Find where the given text appears and provide that cell's center as (x, y) coordinate. 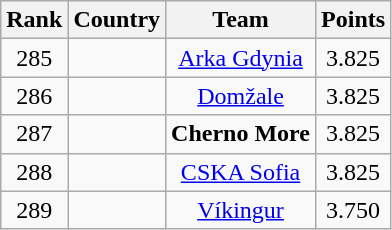
Cherno More (241, 134)
286 (34, 96)
Rank (34, 20)
285 (34, 58)
3.750 (354, 210)
Points (354, 20)
Víkingur (241, 210)
CSKA Sofia (241, 172)
Country (117, 20)
Team (241, 20)
Domžale (241, 96)
289 (34, 210)
Arka Gdynia (241, 58)
287 (34, 134)
288 (34, 172)
